Scan for the cell matching the given text and deliver its [x, y] coordinate at center. 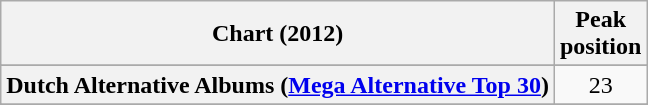
Peakposition [600, 34]
Chart (2012) [278, 34]
23 [600, 85]
Dutch Alternative Albums (Mega Alternative Top 30) [278, 85]
